Locate the cell with the specified text and output its [x, y] center coordinate. 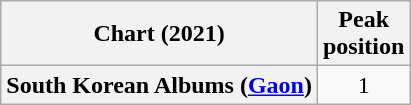
Peakposition [363, 34]
1 [363, 85]
Chart (2021) [160, 34]
South Korean Albums (Gaon) [160, 85]
